Extract the (X, Y) coordinate from the center of the cell holding the provided text.  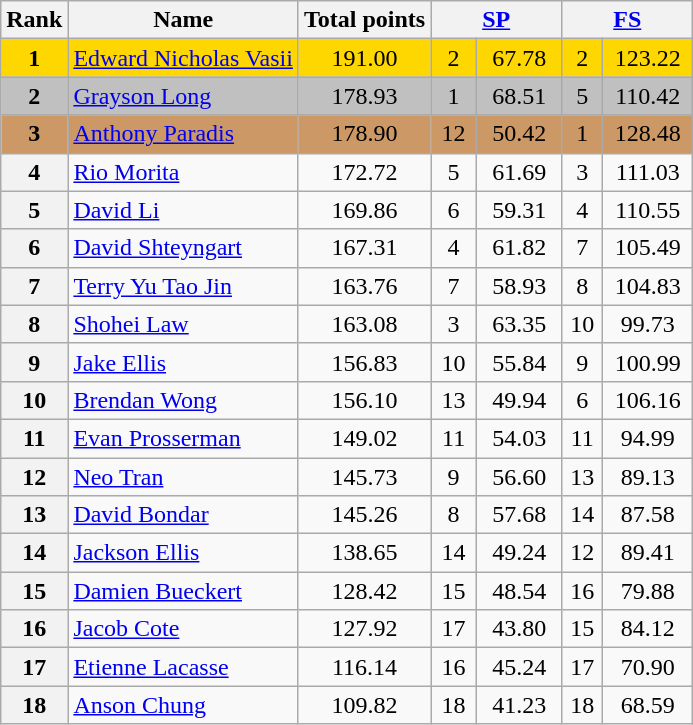
128.48 (648, 134)
58.93 (520, 286)
48.54 (520, 591)
156.83 (364, 362)
61.82 (520, 248)
Edward Nicholas Vasii (184, 58)
45.24 (520, 667)
49.94 (520, 400)
68.59 (648, 705)
56.60 (520, 477)
Jacob Cote (184, 629)
50.42 (520, 134)
Jackson Ellis (184, 553)
Name (184, 20)
Brendan Wong (184, 400)
145.73 (364, 477)
Grayson Long (184, 96)
49.24 (520, 553)
54.03 (520, 438)
David Li (184, 210)
163.08 (364, 324)
116.14 (364, 667)
59.31 (520, 210)
84.12 (648, 629)
172.72 (364, 172)
Anthony Paradis (184, 134)
156.10 (364, 400)
178.90 (364, 134)
111.03 (648, 172)
191.00 (364, 58)
67.78 (520, 58)
Rank (34, 20)
110.55 (648, 210)
106.16 (648, 400)
43.80 (520, 629)
Evan Prosserman (184, 438)
Shohei Law (184, 324)
178.93 (364, 96)
70.90 (648, 667)
100.99 (648, 362)
89.41 (648, 553)
Neo Tran (184, 477)
145.26 (364, 515)
104.83 (648, 286)
Total points (364, 20)
61.69 (520, 172)
David Shteyngart (184, 248)
89.13 (648, 477)
63.35 (520, 324)
68.51 (520, 96)
Rio Morita (184, 172)
109.82 (364, 705)
FS (628, 20)
110.42 (648, 96)
167.31 (364, 248)
Terry Yu Tao Jin (184, 286)
55.84 (520, 362)
Anson Chung (184, 705)
94.99 (648, 438)
87.58 (648, 515)
169.86 (364, 210)
123.22 (648, 58)
Etienne Lacasse (184, 667)
163.76 (364, 286)
79.88 (648, 591)
SP (496, 20)
128.42 (364, 591)
57.68 (520, 515)
149.02 (364, 438)
Jake Ellis (184, 362)
127.92 (364, 629)
David Bondar (184, 515)
138.65 (364, 553)
Damien Bueckert (184, 591)
41.23 (520, 705)
99.73 (648, 324)
105.49 (648, 248)
